Scan for the cell matching the given text and deliver its (X, Y) coordinate at center. 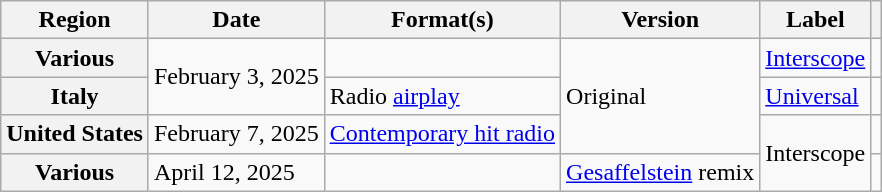
Contemporary hit radio (442, 134)
Date (236, 20)
Format(s) (442, 20)
Radio airplay (442, 96)
United States (75, 134)
February 7, 2025 (236, 134)
Italy (75, 96)
Original (660, 96)
Region (75, 20)
Gesaffelstein remix (660, 172)
February 3, 2025 (236, 77)
April 12, 2025 (236, 172)
Version (660, 20)
Label (816, 20)
Universal (816, 96)
